Return [X, Y] of the center of cell containing provided text 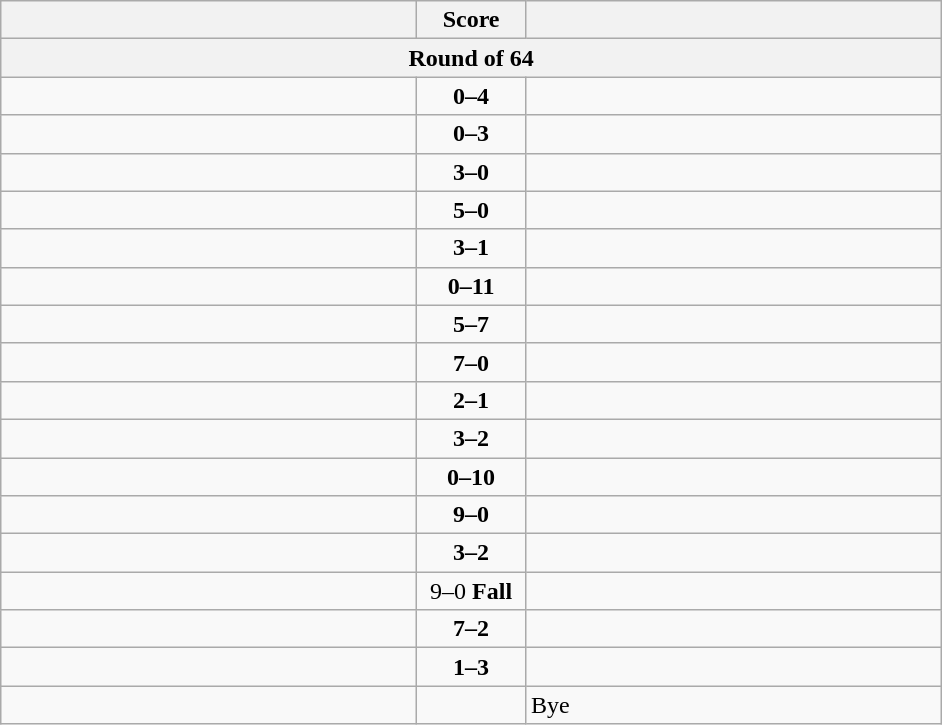
Round of 64 [472, 58]
3–0 [472, 172]
1–3 [472, 667]
0–11 [472, 286]
5–7 [472, 324]
2–1 [472, 400]
5–0 [472, 210]
0–3 [472, 134]
3–1 [472, 248]
0–10 [472, 477]
Bye [733, 705]
Score [472, 20]
9–0 [472, 515]
7–2 [472, 629]
0–4 [472, 96]
7–0 [472, 362]
9–0 Fall [472, 591]
